Detect which cell encompasses the target text, then output its [X, Y] center coordinate. 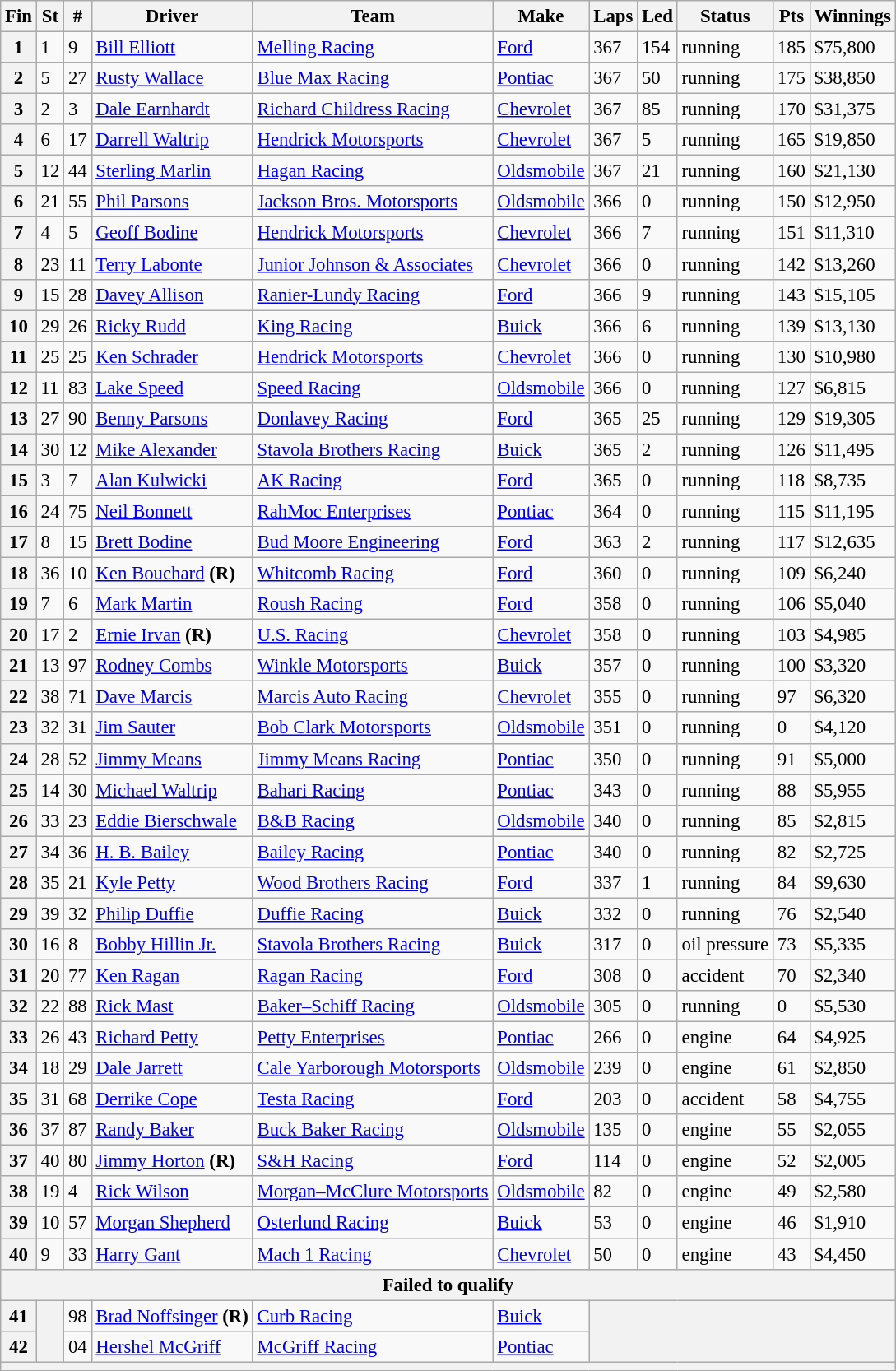
$19,850 [852, 140]
$13,130 [852, 326]
Brett Bodine [172, 542]
170 [792, 109]
$4,450 [852, 1254]
$2,540 [852, 913]
Rick Wilson [172, 1192]
Bob Clark Motorsports [373, 728]
129 [792, 419]
Ernie Irvan (R) [172, 635]
Rusty Wallace [172, 78]
80 [77, 1161]
$1,910 [852, 1223]
$5,530 [852, 1006]
Rodney Combs [172, 666]
Dave Marcis [172, 697]
Winnings [852, 16]
Bobby Hillin Jr. [172, 945]
Jimmy Means [172, 759]
$2,005 [852, 1161]
Mark Martin [172, 604]
87 [77, 1130]
Testa Racing [373, 1099]
04 [77, 1346]
73 [792, 945]
$10,980 [852, 356]
150 [792, 202]
127 [792, 388]
Laps [614, 16]
332 [614, 913]
350 [614, 759]
143 [792, 295]
$11,195 [852, 511]
Lake Speed [172, 388]
70 [792, 975]
118 [792, 481]
160 [792, 171]
117 [792, 542]
King Racing [373, 326]
S&H Racing [373, 1161]
Wood Brothers Racing [373, 883]
# [77, 16]
$38,850 [852, 78]
175 [792, 78]
75 [77, 511]
Davey Allison [172, 295]
$5,335 [852, 945]
Richard Childress Racing [373, 109]
109 [792, 574]
Speed Racing [373, 388]
$6,240 [852, 574]
Brad Noffsinger (R) [172, 1316]
41 [19, 1316]
Morgan Shepherd [172, 1223]
Kyle Petty [172, 883]
90 [77, 419]
Bill Elliott [172, 48]
$75,800 [852, 48]
42 [19, 1346]
Osterlund Racing [373, 1223]
Bahari Racing [373, 790]
$12,635 [852, 542]
Cale Yarborough Motorsports [373, 1068]
$15,105 [852, 295]
$2,055 [852, 1130]
Driver [172, 16]
Duffie Racing [373, 913]
68 [77, 1099]
83 [77, 388]
91 [792, 759]
203 [614, 1099]
355 [614, 697]
363 [614, 542]
Ragan Racing [373, 975]
44 [77, 171]
58 [792, 1099]
Phil Parsons [172, 202]
Geoff Bodine [172, 233]
Make [541, 16]
$4,985 [852, 635]
Jackson Bros. Motorsports [373, 202]
Buck Baker Racing [373, 1130]
Baker–Schiff Racing [373, 1006]
351 [614, 728]
100 [792, 666]
Whitcomb Racing [373, 574]
57 [77, 1223]
Terry Labonte [172, 264]
$2,850 [852, 1068]
Curb Racing [373, 1316]
76 [792, 913]
AK Racing [373, 481]
Neil Bonnett [172, 511]
337 [614, 883]
Mach 1 Racing [373, 1254]
Failed to qualify [448, 1285]
Ken Ragan [172, 975]
61 [792, 1068]
$8,735 [852, 481]
360 [614, 574]
$21,130 [852, 171]
$5,000 [852, 759]
185 [792, 48]
$11,310 [852, 233]
Jim Sauter [172, 728]
B&B Racing [373, 820]
Richard Petty [172, 1038]
$4,120 [852, 728]
Eddie Bierschwale [172, 820]
126 [792, 449]
Donlavey Racing [373, 419]
71 [77, 697]
Jimmy Means Racing [373, 759]
$13,260 [852, 264]
77 [77, 975]
Ricky Rudd [172, 326]
139 [792, 326]
U.S. Racing [373, 635]
Randy Baker [172, 1130]
Bailey Racing [373, 852]
106 [792, 604]
$4,755 [852, 1099]
$2,340 [852, 975]
$3,320 [852, 666]
Harry Gant [172, 1254]
Marcis Auto Racing [373, 697]
239 [614, 1068]
84 [792, 883]
Hershel McGriff [172, 1346]
114 [614, 1161]
$11,495 [852, 449]
Fin [19, 16]
Philip Duffie [172, 913]
Sterling Marlin [172, 171]
H. B. Bailey [172, 852]
49 [792, 1192]
308 [614, 975]
Dale Earnhardt [172, 109]
Pts [792, 16]
$6,815 [852, 388]
142 [792, 264]
$2,580 [852, 1192]
Ranier-Lundy Racing [373, 295]
130 [792, 356]
Hagan Racing [373, 171]
$9,630 [852, 883]
Derrike Cope [172, 1099]
154 [658, 48]
$4,925 [852, 1038]
64 [792, 1038]
Melling Racing [373, 48]
Jimmy Horton (R) [172, 1161]
53 [614, 1223]
Ken Schrader [172, 356]
Blue Max Racing [373, 78]
Morgan–McClure Motorsports [373, 1192]
RahMoc Enterprises [373, 511]
Led [658, 16]
135 [614, 1130]
$5,955 [852, 790]
357 [614, 666]
Darrell Waltrip [172, 140]
165 [792, 140]
305 [614, 1006]
McGriff Racing [373, 1346]
266 [614, 1038]
46 [792, 1223]
Roush Racing [373, 604]
Michael Waltrip [172, 790]
Alan Kulwicki [172, 481]
$2,725 [852, 852]
Dale Jarrett [172, 1068]
115 [792, 511]
$2,815 [852, 820]
98 [77, 1316]
103 [792, 635]
151 [792, 233]
364 [614, 511]
$12,950 [852, 202]
Petty Enterprises [373, 1038]
$31,375 [852, 109]
$19,305 [852, 419]
oil pressure [725, 945]
343 [614, 790]
Status [725, 16]
317 [614, 945]
$5,040 [852, 604]
St [49, 16]
Team [373, 16]
Winkle Motorsports [373, 666]
$6,320 [852, 697]
Benny Parsons [172, 419]
Rick Mast [172, 1006]
Mike Alexander [172, 449]
Ken Bouchard (R) [172, 574]
Junior Johnson & Associates [373, 264]
Bud Moore Engineering [373, 542]
